Locate the cell with the specified text and output its [X, Y] center coordinate. 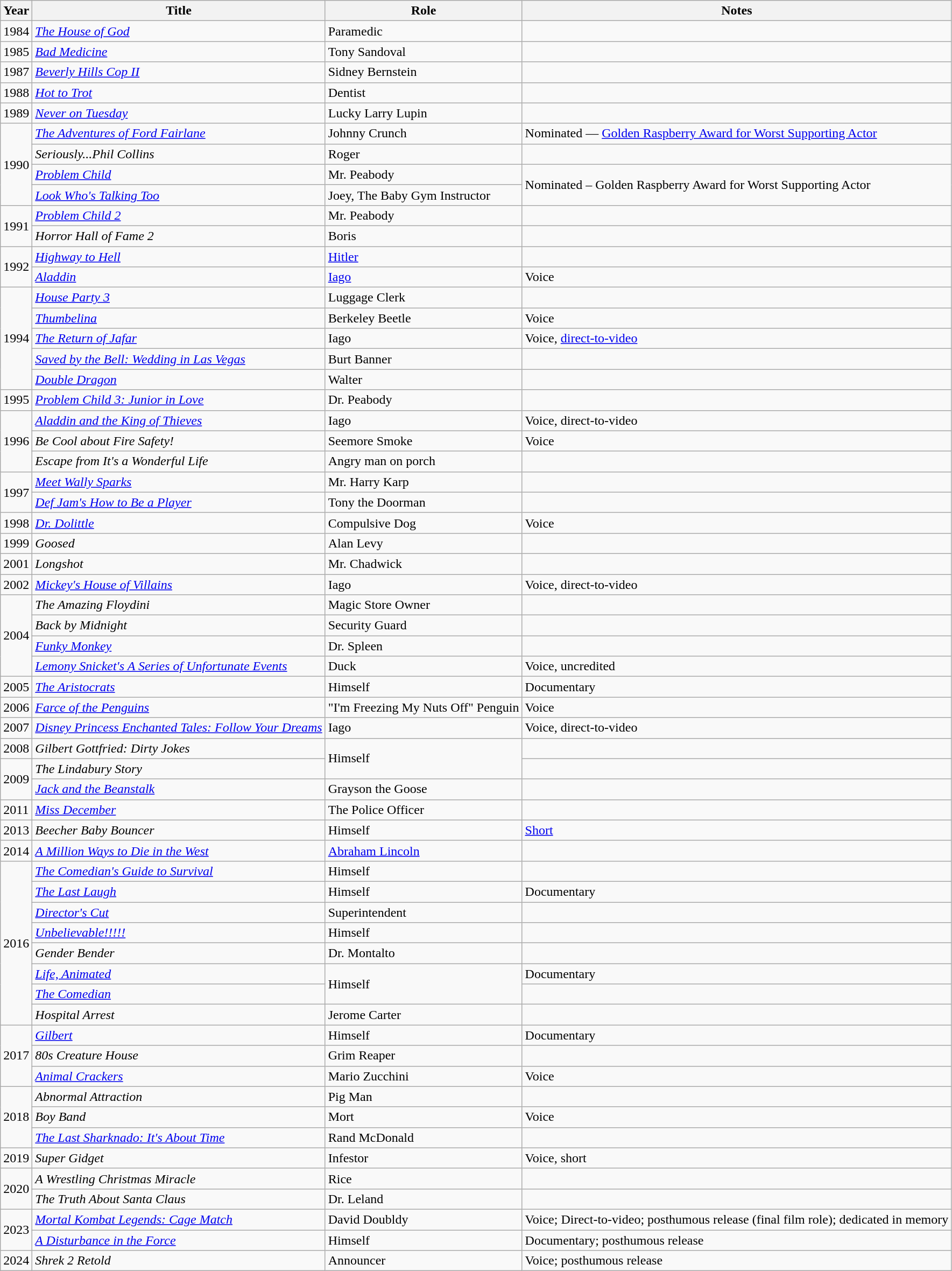
2006 [16, 707]
Gilbert Gottfried: Dirty Jokes [179, 748]
Never on Tuesday [179, 113]
2014 [16, 851]
Voice, uncredited [737, 666]
2020 [16, 1189]
Alan Levy [424, 543]
Dr. Montalto [424, 953]
The Comedian's Guide to Survival [179, 871]
1989 [16, 113]
The Last Laugh [179, 891]
Boy Band [179, 1117]
Problem Child 3: Junior in Love [179, 400]
2024 [16, 1261]
Director's Cut [179, 912]
1992 [16, 267]
Farce of the Penguins [179, 707]
Johnny Crunch [424, 134]
Miss December [179, 810]
Joey, The Baby Gym Instructor [424, 195]
Compulsive Dog [424, 523]
Seemore Smoke [424, 441]
80s Creature House [179, 1056]
Mario Zucchini [424, 1076]
Saved by the Bell: Wedding in Las Vegas [179, 359]
Def Jam's How to Be a Player [179, 502]
The Truth About Santa Claus [179, 1199]
1990 [16, 164]
Escape from It's a Wonderful Life [179, 461]
Unbelievable!!!!! [179, 933]
Shrek 2 Retold [179, 1261]
Nominated – Golden Raspberry Award for Worst Supporting Actor [737, 185]
2017 [16, 1056]
A Wrestling Christmas Miracle [179, 1178]
Angry man on porch [424, 461]
2011 [16, 810]
Rice [424, 1178]
Funky Monkey [179, 646]
1985 [16, 52]
1988 [16, 93]
Dr. Peabody [424, 400]
Gender Bender [179, 953]
Dentist [424, 93]
Rand McDonald [424, 1137]
Infestor [424, 1158]
Short [737, 830]
Longshot [179, 564]
"I'm Freezing My Nuts Off" Penguin [424, 707]
Beecher Baby Bouncer [179, 830]
Title [179, 11]
Duck [424, 666]
2023 [16, 1230]
Seriously...Phil Collins [179, 154]
Animal Crackers [179, 1076]
2005 [16, 687]
2007 [16, 728]
Lucky Larry Lupin [424, 113]
2013 [16, 830]
2004 [16, 636]
Mickey's House of Villains [179, 584]
The Comedian [179, 994]
The Amazing Floydini [179, 605]
Jack and the Beanstalk [179, 789]
Grim Reaper [424, 1056]
Tony Sandoval [424, 52]
Documentary; posthumous release [737, 1240]
Pig Man [424, 1097]
Voice; posthumous release [737, 1261]
Year [16, 11]
2018 [16, 1117]
Super Gidget [179, 1158]
A Million Ways to Die in the West [179, 851]
Roger [424, 154]
The Aristocrats [179, 687]
2009 [16, 779]
2008 [16, 748]
Gilbert [179, 1035]
Problem Child [179, 174]
Paramedic [424, 31]
Mr. Harry Karp [424, 482]
Problem Child 2 [179, 215]
The Last Sharknado: It's About Time [179, 1137]
A Disturbance in the Force [179, 1240]
2002 [16, 584]
Walter [424, 380]
Dr. Leland [424, 1199]
Dr. Dolittle [179, 523]
Mr. Chadwick [424, 564]
Lemony Snicket's A Series of Unfortunate Events [179, 666]
1991 [16, 226]
Hot to Trot [179, 93]
Hospital Arrest [179, 1015]
1987 [16, 72]
Aladdin and the King of Thieves [179, 420]
Disney Princess Enchanted Tales: Follow Your Dreams [179, 728]
The Return of Jafar [179, 339]
Jerome Carter [424, 1015]
Look Who's Talking Too [179, 195]
Security Guard [424, 626]
Aladdin [179, 277]
2019 [16, 1158]
Role [424, 11]
Abnormal Attraction [179, 1097]
Meet Wally Sparks [179, 482]
Boris [424, 236]
1995 [16, 400]
Voice, short [737, 1158]
House Party 3 [179, 298]
Bad Medicine [179, 52]
Mort [424, 1117]
Tony the Doorman [424, 502]
Magic Store Owner [424, 605]
Hitler [424, 257]
1999 [16, 543]
Superintendent [424, 912]
Burt Banner [424, 359]
Beverly Hills Cop II [179, 72]
Be Cool about Fire Safety! [179, 441]
Notes [737, 11]
Back by Midnight [179, 626]
Announcer [424, 1261]
Nominated — Golden Raspberry Award for Worst Supporting Actor [737, 134]
Grayson the Goose [424, 789]
The Police Officer [424, 810]
1997 [16, 492]
1998 [16, 523]
2001 [16, 564]
David Doubldy [424, 1219]
2016 [16, 943]
The Adventures of Ford Fairlane [179, 134]
Berkeley Beetle [424, 318]
Double Dragon [179, 380]
The House of God [179, 31]
Highway to Hell [179, 257]
The Lindabury Story [179, 769]
Sidney Bernstein [424, 72]
Thumbelina [179, 318]
Voice; Direct-to-video; posthumous release (final film role); dedicated in memory [737, 1219]
Goosed [179, 543]
1984 [16, 31]
Abraham Lincoln [424, 851]
Life, Animated [179, 974]
1994 [16, 339]
Dr. Spleen [424, 646]
Horror Hall of Fame 2 [179, 236]
Mortal Kombat Legends: Cage Match [179, 1219]
1996 [16, 441]
Luggage Clerk [424, 298]
